From the cell containing the given text, extract its center point as (x, y) coordinate. 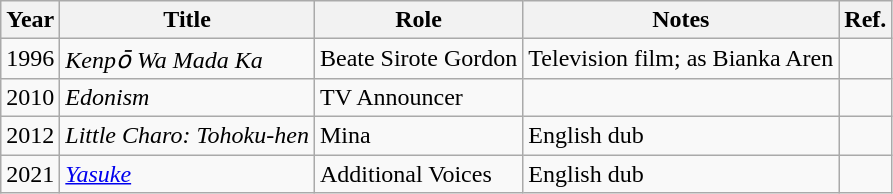
Year (30, 20)
Notes (681, 20)
Kenpо̄ Wa Mada Ka (188, 59)
Role (418, 20)
Yasuke (188, 173)
Edonism (188, 97)
2012 (30, 135)
2021 (30, 173)
Little Charo: Tohoku-hen (188, 135)
2010 (30, 97)
Mina (418, 135)
TV Announcer (418, 97)
Beate Sirote Gordon (418, 59)
1996 (30, 59)
Ref. (866, 20)
Additional Voices (418, 173)
Title (188, 20)
Television film; as Bianka Aren (681, 59)
